Scan for the cell matching the given text and deliver its [X, Y] coordinate at center. 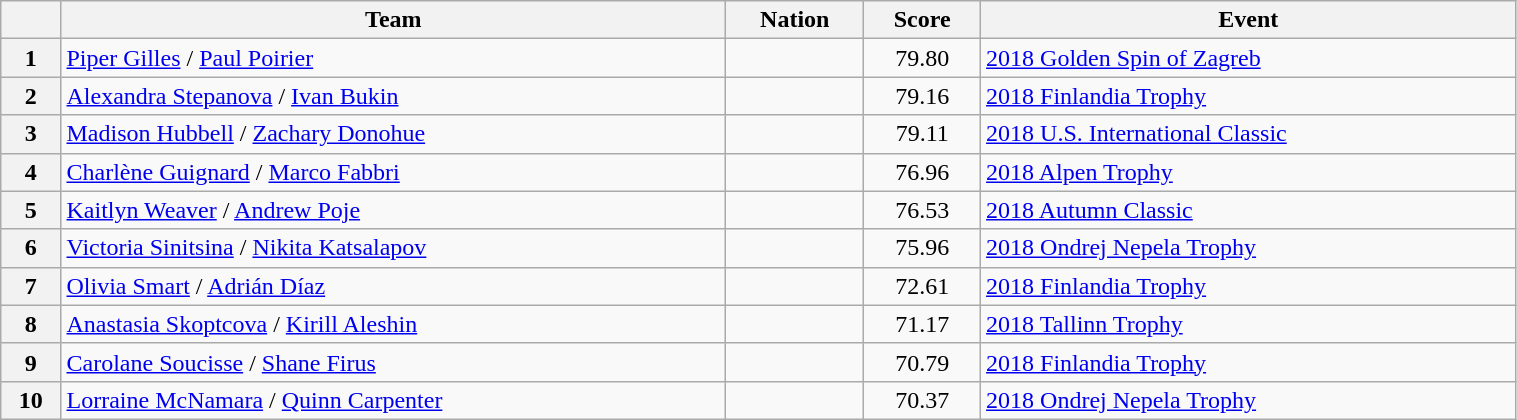
75.96 [922, 248]
Nation [795, 20]
Lorraine McNamara / Quinn Carpenter [394, 400]
10 [31, 400]
70.37 [922, 400]
2018 Autumn Classic [1248, 210]
2018 Tallinn Trophy [1248, 324]
76.53 [922, 210]
Anastasia Skoptcova / Kirill Aleshin [394, 324]
Olivia Smart / Adrián Díaz [394, 286]
79.80 [922, 58]
6 [31, 248]
72.61 [922, 286]
3 [31, 134]
8 [31, 324]
79.11 [922, 134]
Victoria Sinitsina / Nikita Katsalapov [394, 248]
Alexandra Stepanova / Ivan Bukin [394, 96]
76.96 [922, 172]
2018 U.S. International Classic [1248, 134]
70.79 [922, 362]
2018 Golden Spin of Zagreb [1248, 58]
Charlène Guignard / Marco Fabbri [394, 172]
2 [31, 96]
Kaitlyn Weaver / Andrew Poje [394, 210]
7 [31, 286]
1 [31, 58]
2018 Alpen Trophy [1248, 172]
Piper Gilles / Paul Poirier [394, 58]
Score [922, 20]
5 [31, 210]
71.17 [922, 324]
79.16 [922, 96]
Team [394, 20]
9 [31, 362]
Madison Hubbell / Zachary Donohue [394, 134]
Event [1248, 20]
Carolane Soucisse / Shane Firus [394, 362]
4 [31, 172]
